Search for the cell housing the specified text and yield its (x, y) center coordinate. 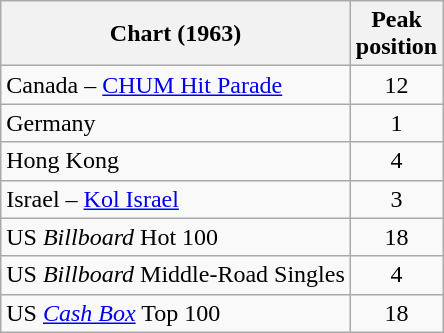
Germany (176, 123)
US Billboard Middle-Road Singles (176, 275)
3 (396, 199)
Israel – Kol Israel (176, 199)
Peakposition (396, 34)
US Cash Box Top 100 (176, 313)
Chart (1963) (176, 34)
US Billboard Hot 100 (176, 237)
Canada – CHUM Hit Parade (176, 85)
Hong Kong (176, 161)
1 (396, 123)
12 (396, 85)
